Provide the [X, Y] coordinate of the cell's center where the given text is located.  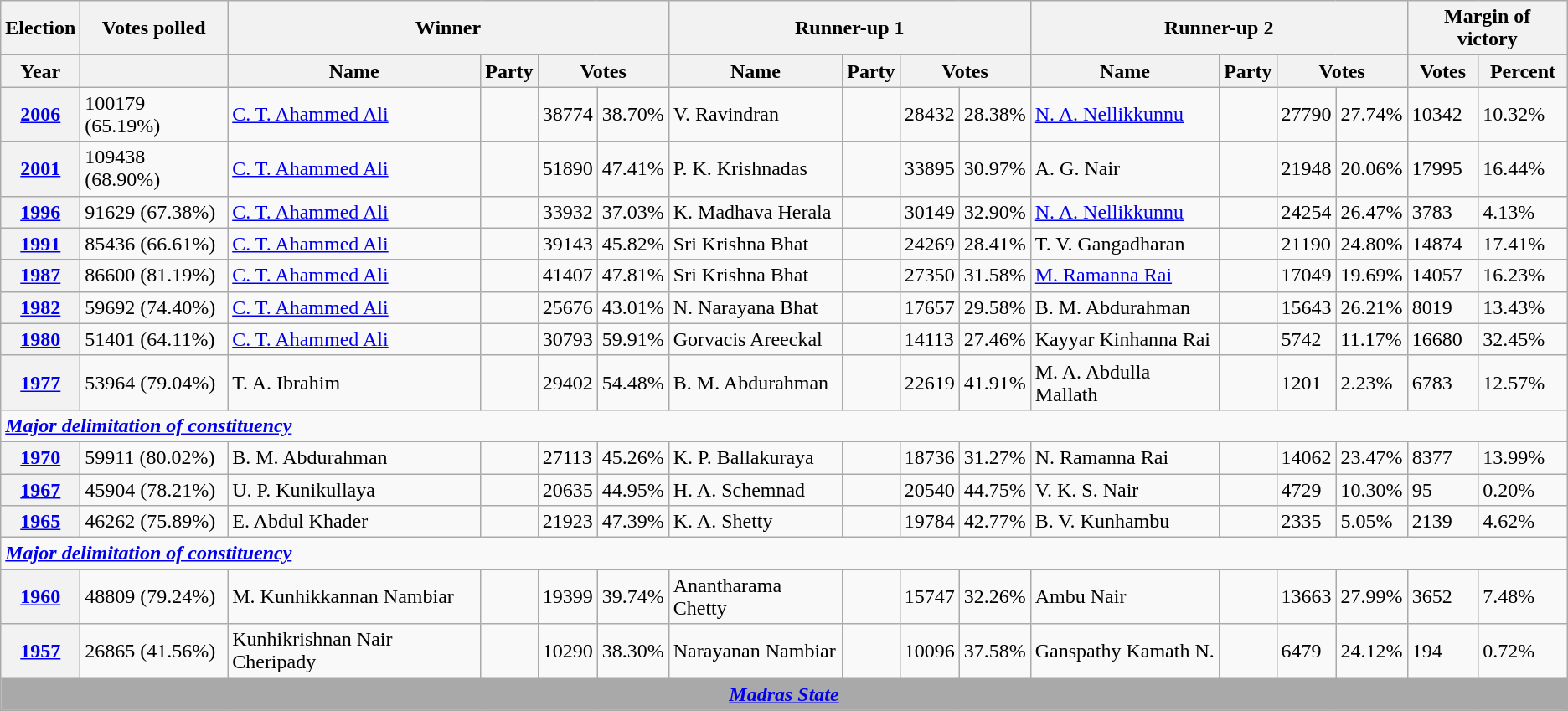
41407 [568, 276]
Year [40, 71]
53964 (79.04%) [154, 382]
23.47% [1372, 457]
33895 [930, 169]
Gorvacis Areeckal [756, 339]
Ambu Nair [1124, 596]
8377 [1442, 457]
43.01% [633, 307]
19399 [568, 596]
1957 [40, 652]
N. Narayana Bhat [756, 307]
47.81% [633, 276]
32.90% [995, 212]
14113 [930, 339]
10096 [930, 652]
59.91% [633, 339]
5742 [1307, 339]
13.99% [1523, 457]
Narayanan Nambiar [756, 652]
24.12% [1372, 652]
26.47% [1372, 212]
44.75% [995, 490]
Ganspathy Kamath N. [1124, 652]
100179 (65.19%) [154, 114]
26865 (41.56%) [154, 652]
V. K. S. Nair [1124, 490]
47.39% [633, 522]
Votes polled [154, 28]
1960 [40, 596]
31.58% [995, 276]
Anantharama Chetty [756, 596]
27.99% [1372, 596]
1201 [1307, 382]
10342 [1442, 114]
N. Ramanna Rai [1124, 457]
8019 [1442, 307]
42.77% [995, 522]
1991 [40, 244]
194 [1442, 652]
27350 [930, 276]
45.82% [633, 244]
17049 [1307, 276]
T. V. Gangadharan [1124, 244]
1980 [40, 339]
U. P. Kunikullaya [354, 490]
0.72% [1523, 652]
Runner-up 2 [1219, 28]
30793 [568, 339]
15643 [1307, 307]
E. Abdul Khader [354, 522]
21923 [568, 522]
1965 [40, 522]
13.43% [1523, 307]
45.26% [633, 457]
14874 [1442, 244]
28.41% [995, 244]
16.44% [1523, 169]
27.46% [995, 339]
30149 [930, 212]
K. A. Shetty [756, 522]
29402 [568, 382]
29.58% [995, 307]
2335 [1307, 522]
M. Ramanna Rai [1124, 276]
54.48% [633, 382]
45904 (78.21%) [154, 490]
17657 [930, 307]
16.23% [1523, 276]
2006 [40, 114]
Winner [449, 28]
85436 (66.61%) [154, 244]
16680 [1442, 339]
27790 [1307, 114]
30.97% [995, 169]
24.80% [1372, 244]
1996 [40, 212]
14062 [1307, 457]
91629 (67.38%) [154, 212]
51890 [568, 169]
1982 [40, 307]
32.45% [1523, 339]
2001 [40, 169]
28432 [930, 114]
2.23% [1372, 382]
P. K. Krishnadas [756, 169]
39.74% [633, 596]
39143 [568, 244]
3652 [1442, 596]
10.30% [1372, 490]
28.38% [995, 114]
37.58% [995, 652]
Margin of victory [1488, 28]
20540 [930, 490]
24254 [1307, 212]
M. A. Abdulla Mallath [1124, 382]
1970 [40, 457]
24269 [930, 244]
3783 [1442, 212]
38.30% [633, 652]
6479 [1307, 652]
27113 [568, 457]
15747 [930, 596]
59911 (80.02%) [154, 457]
4.13% [1523, 212]
31.27% [995, 457]
10290 [568, 652]
26.21% [1372, 307]
47.41% [633, 169]
1977 [40, 382]
86600 (81.19%) [154, 276]
22619 [930, 382]
4729 [1307, 490]
4.62% [1523, 522]
Election [40, 28]
14057 [1442, 276]
V. Ravindran [756, 114]
12.57% [1523, 382]
T. A. Ibrahim [354, 382]
17995 [1442, 169]
K. Madhava Herala [756, 212]
19.69% [1372, 276]
2139 [1442, 522]
25676 [568, 307]
M. Kunhikkannan Nambiar [354, 596]
7.48% [1523, 596]
13663 [1307, 596]
19784 [930, 522]
Percent [1523, 71]
18736 [930, 457]
Madras State [784, 694]
17.41% [1523, 244]
109438 (68.90%) [154, 169]
Kunhikrishnan Nair Cheripady [354, 652]
5.05% [1372, 522]
37.03% [633, 212]
46262 (75.89%) [154, 522]
51401 (64.11%) [154, 339]
Kayyar Kinhanna Rai [1124, 339]
A. G. Nair [1124, 169]
21190 [1307, 244]
48809 (79.24%) [154, 596]
32.26% [995, 596]
11.17% [1372, 339]
95 [1442, 490]
44.95% [633, 490]
38.70% [633, 114]
B. V. Kunhambu [1124, 522]
41.91% [995, 382]
20635 [568, 490]
33932 [568, 212]
10.32% [1523, 114]
Runner-up 1 [849, 28]
59692 (74.40%) [154, 307]
1987 [40, 276]
20.06% [1372, 169]
K. P. Ballakuraya [756, 457]
H. A. Schemnad [756, 490]
21948 [1307, 169]
6783 [1442, 382]
38774 [568, 114]
27.74% [1372, 114]
0.20% [1523, 490]
1967 [40, 490]
